From the cell containing the given text, extract its center point as [X, Y] coordinate. 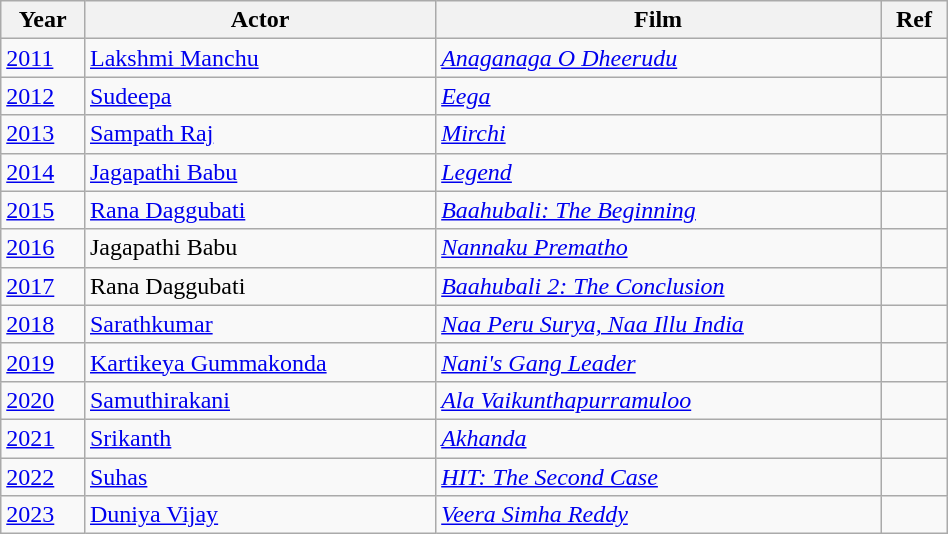
2018 [43, 324]
Nani's Gang Leader [658, 362]
Sudeepa [260, 96]
Sarathkumar [260, 324]
Year [43, 20]
Legend [658, 172]
Kartikeya Gummakonda [260, 362]
2023 [43, 515]
2022 [43, 477]
Nannaku Prematho [658, 248]
2011 [43, 58]
Baahubali: The Beginning [658, 210]
Ala Vaikunthapurramuloo [658, 400]
Film [658, 20]
Baahubali 2: The Conclusion [658, 286]
Akhanda [658, 438]
Srikanth [260, 438]
HIT: The Second Case [658, 477]
Mirchi [658, 134]
2017 [43, 286]
Anaganaga O Dheerudu [658, 58]
2016 [43, 248]
Duniya Vijay [260, 515]
2015 [43, 210]
Suhas [260, 477]
Ref [914, 20]
2014 [43, 172]
2013 [43, 134]
Samuthirakani [260, 400]
2012 [43, 96]
2020 [43, 400]
2021 [43, 438]
Sampath Raj [260, 134]
Lakshmi Manchu [260, 58]
Naa Peru Surya, Naa Illu India [658, 324]
Actor [260, 20]
2019 [43, 362]
Veera Simha Reddy [658, 515]
Eega [658, 96]
